Search for the cell housing the specified text and yield its (X, Y) center coordinate. 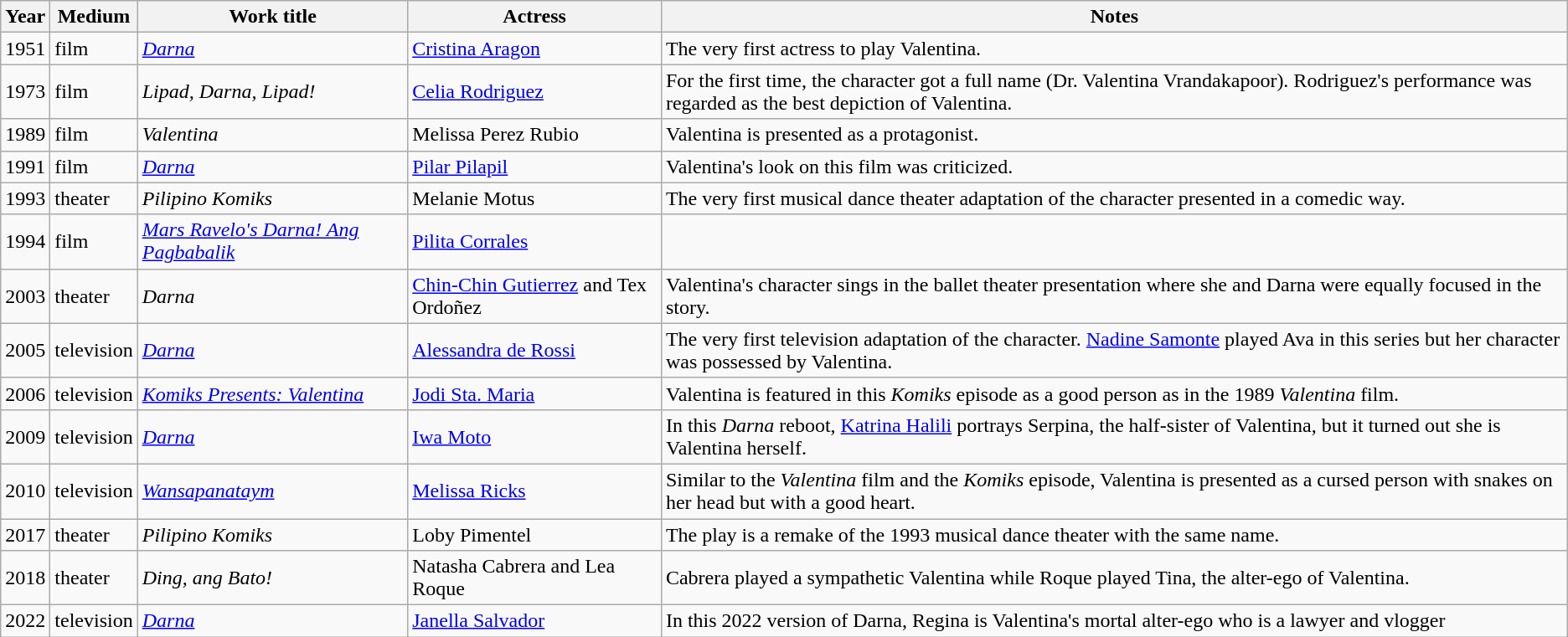
Natasha Cabrera and Lea Roque (534, 578)
Similar to the Valentina film and the Komiks episode, Valentina is presented as a cursed person with snakes on her head but with a good heart. (1114, 491)
2010 (25, 491)
1994 (25, 241)
Valentina is featured in this Komiks episode as a good person as in the 1989 Valentina film. (1114, 393)
2009 (25, 437)
The play is a remake of the 1993 musical dance theater with the same name. (1114, 535)
Valentina (273, 135)
Loby Pimentel (534, 535)
Jodi Sta. Maria (534, 393)
Lipad, Darna, Lipad! (273, 92)
2005 (25, 350)
2022 (25, 621)
1991 (25, 167)
Notes (1114, 17)
Pilar Pilapil (534, 167)
The very first musical dance theater adaptation of the character presented in a comedic way. (1114, 198)
Iwa Moto (534, 437)
Alessandra de Rossi (534, 350)
2006 (25, 393)
The very first television adaptation of the character. Nadine Samonte played Ava in this series but her character was possessed by Valentina. (1114, 350)
Medium (94, 17)
Cabrera played a sympathetic Valentina while Roque played Tina, the alter-ego of Valentina. (1114, 578)
Mars Ravelo's Darna! Ang Pagbabalik (273, 241)
Melissa Perez Rubio (534, 135)
Celia Rodriguez (534, 92)
Pilita Corrales (534, 241)
2003 (25, 296)
Work title (273, 17)
Chin-Chin Gutierrez and Tex Ordoñez (534, 296)
Actress (534, 17)
2018 (25, 578)
1973 (25, 92)
Cristina Aragon (534, 49)
Valentina's character sings in the ballet theater presentation where she and Darna were equally focused in the story. (1114, 296)
Valentina is presented as a protagonist. (1114, 135)
In this 2022 version of Darna, Regina is Valentina's mortal alter-ego who is a lawyer and vlogger (1114, 621)
2017 (25, 535)
Melissa Ricks (534, 491)
In this Darna reboot, Katrina Halili portrays Serpina, the half-sister of Valentina, but it turned out she is Valentina herself. (1114, 437)
1951 (25, 49)
Ding, ang Bato! (273, 578)
Wansapanataym (273, 491)
Valentina's look on this film was criticized. (1114, 167)
1993 (25, 198)
Melanie Motus (534, 198)
Janella Salvador (534, 621)
The very first actress to play Valentina. (1114, 49)
Year (25, 17)
Komiks Presents: Valentina (273, 393)
1989 (25, 135)
